Find where the given text appears and provide that cell's center as [X, Y] coordinate. 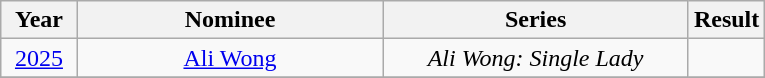
Series [536, 20]
Ali Wong [230, 58]
Result [726, 20]
Nominee [230, 20]
2025 [39, 58]
Year [39, 20]
Ali Wong: Single Lady [536, 58]
